For the text-containing cell, return its midpoint in (X, Y) coordinate format. 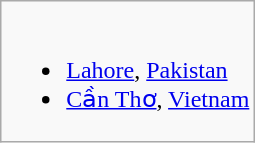
Lahore, Pakistan Cần Thơ, Vietnam (128, 72)
